Identify which cell holds the provided text, then report its (x, y) central coordinate. 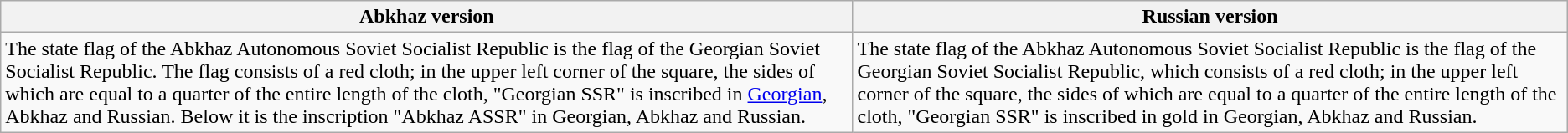
Russian version (1210, 17)
Abkhaz version (427, 17)
